For the text-containing cell, return its midpoint in [x, y] coordinate format. 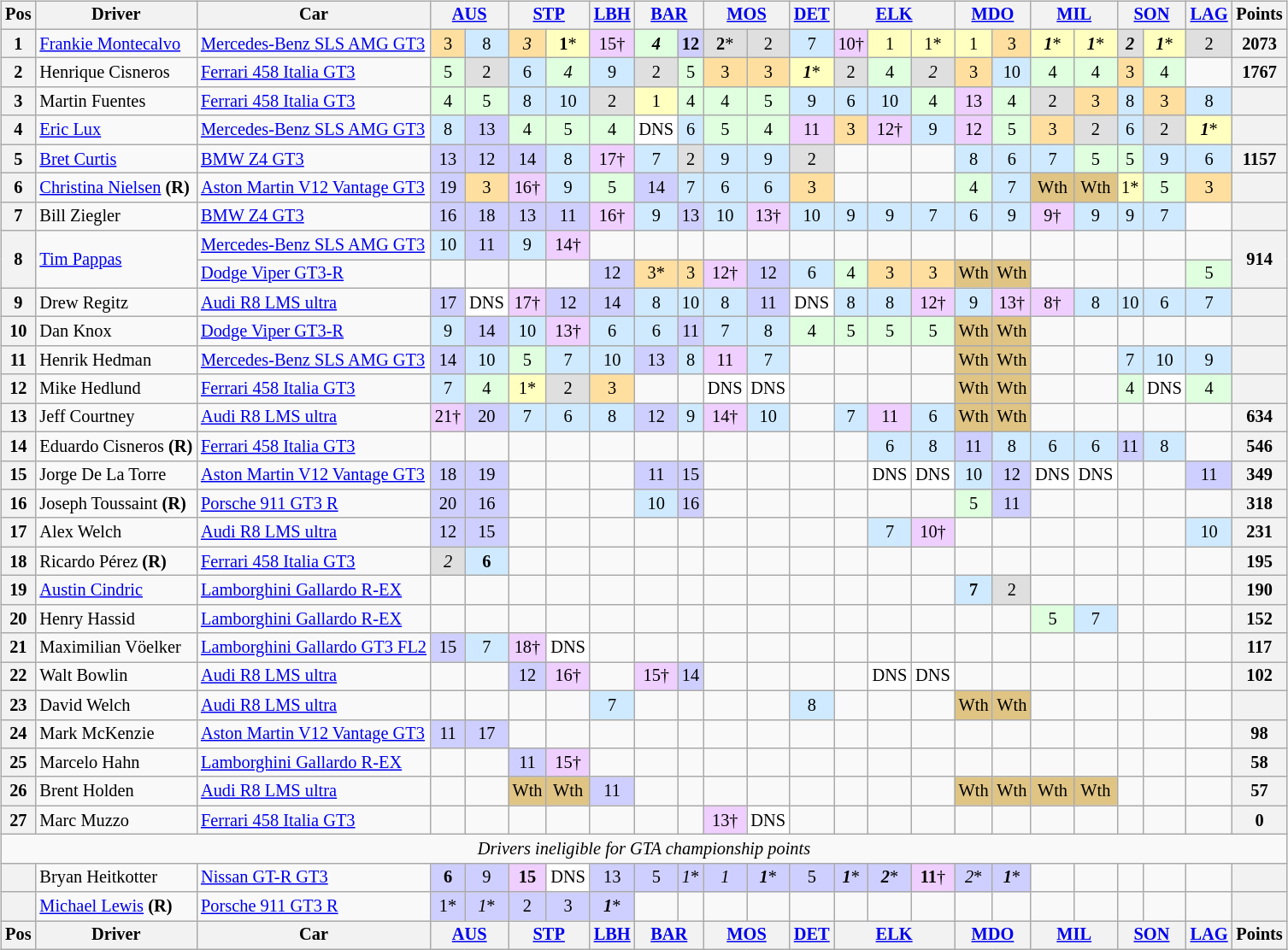
Bret Curtis [116, 159]
25 [18, 763]
318 [1260, 504]
9† [1052, 216]
Henrik Hedman [116, 361]
Martin Fuentes [116, 102]
11† [932, 877]
0 [1260, 820]
231 [1260, 532]
634 [1260, 418]
195 [1260, 561]
Jorge De La Torre [116, 475]
Bill Ziegler [116, 216]
Michael Lewis (R) [116, 906]
18† [528, 648]
22 [18, 677]
914 [1260, 260]
2073 [1260, 44]
546 [1260, 446]
349 [1260, 475]
26 [18, 791]
3* [656, 274]
24 [18, 734]
Mark McKenzie [116, 734]
57 [1260, 791]
Walt Bowlin [116, 677]
8† [1052, 302]
21 [18, 648]
Frankie Montecalvo [116, 44]
27 [18, 820]
Dan Knox [116, 331]
Bryan Heitkotter [116, 877]
Henrique Cisneros [116, 73]
Nissan GT-R GT3 [314, 877]
98 [1260, 734]
Marc Muzzo [116, 820]
190 [1260, 590]
Joseph Toussaint (R) [116, 504]
Maximilian Vöelker [116, 648]
Eduardo Cisneros (R) [116, 446]
Christina Nielsen (R) [116, 188]
Marcelo Hahn [116, 763]
Henry Hassid [116, 619]
Drivers ineligible for GTA championship points [644, 849]
Tim Pappas [116, 260]
Drew Regitz [116, 302]
Mike Hedlund [116, 389]
21† [448, 418]
1157 [1260, 159]
Ricardo Pérez (R) [116, 561]
Alex Welch [116, 532]
Brent Holden [116, 791]
Eric Lux [116, 130]
23 [18, 705]
Austin Cindric [116, 590]
David Welch [116, 705]
Lamborghini Gallardo GT3 FL2 [314, 648]
102 [1260, 677]
117 [1260, 648]
1767 [1260, 73]
Jeff Courtney [116, 418]
58 [1260, 763]
152 [1260, 619]
